Output the [X, Y] coordinate of the center of the cell containing the given text.  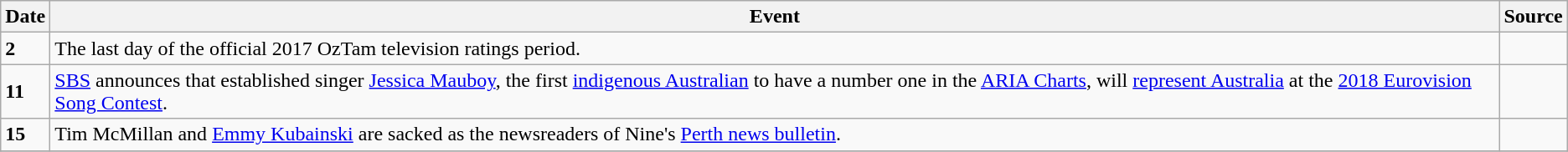
Date [25, 17]
The last day of the official 2017 OzTam television ratings period. [775, 48]
Tim McMillan and Emmy Kubainski are sacked as the newsreaders of Nine's Perth news bulletin. [775, 134]
Source [1533, 17]
2 [25, 48]
Event [775, 17]
11 [25, 92]
15 [25, 134]
